Provide the (X, Y) coordinate of the cell's center where the given text is located.  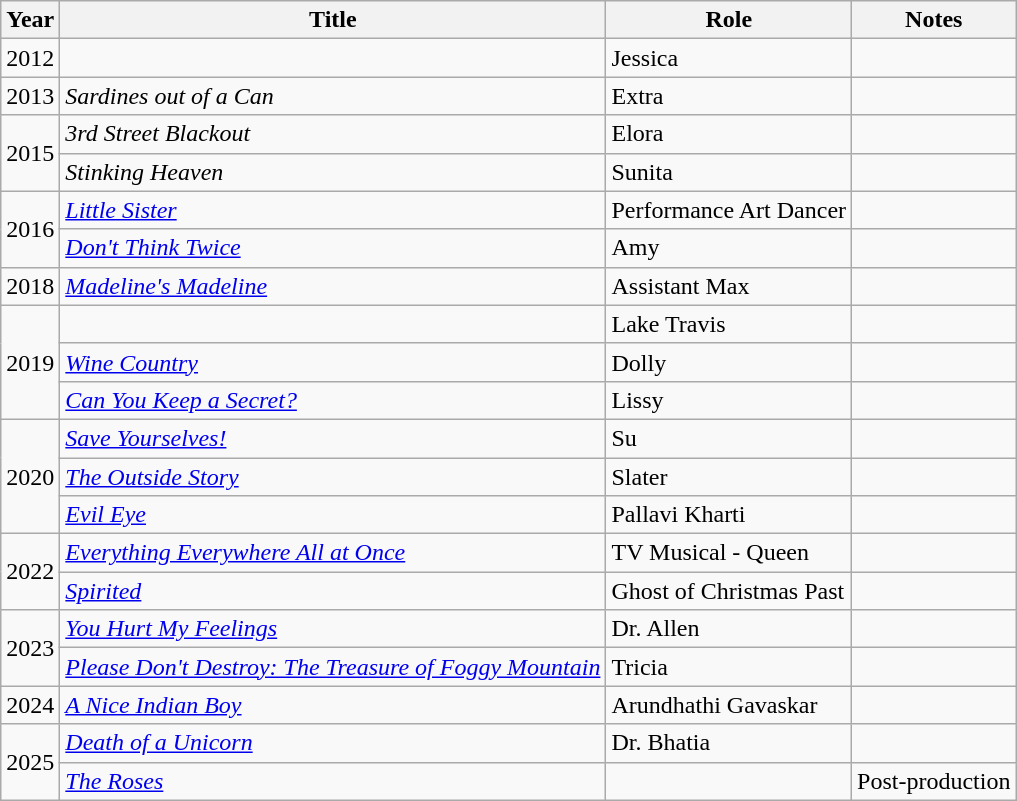
2023 (30, 648)
Sunita (729, 172)
Elora (729, 134)
A Nice Indian Boy (333, 705)
2015 (30, 153)
Assistant Max (729, 286)
Su (729, 438)
2016 (30, 229)
2025 (30, 762)
Jessica (729, 58)
Save Yourselves! (333, 438)
3rd Street Blackout (333, 134)
2020 (30, 476)
Amy (729, 248)
Lissy (729, 400)
Can You Keep a Secret? (333, 400)
2024 (30, 705)
2013 (30, 96)
Stinking Heaven (333, 172)
The Outside Story (333, 477)
Don't Think Twice (333, 248)
Everything Everywhere All at Once (333, 553)
Dolly (729, 362)
Little Sister (333, 210)
2019 (30, 362)
Dr. Bhatia (729, 743)
2022 (30, 572)
Wine Country (333, 362)
Sardines out of a Can (333, 96)
Title (333, 20)
Notes (934, 20)
Pallavi Kharti (729, 515)
Tricia (729, 667)
Spirited (333, 591)
Dr. Allen (729, 629)
The Roses (333, 781)
Lake Travis (729, 324)
Ghost of Christmas Past (729, 591)
Year (30, 20)
Role (729, 20)
Evil Eye (333, 515)
Performance Art Dancer (729, 210)
You Hurt My Feelings (333, 629)
TV Musical - Queen (729, 553)
Please Don't Destroy: The Treasure of Foggy Mountain (333, 667)
Slater (729, 477)
Extra (729, 96)
2012 (30, 58)
Post-production (934, 781)
2018 (30, 286)
Death of a Unicorn (333, 743)
Arundhathi Gavaskar (729, 705)
Madeline's Madeline (333, 286)
